Extract the [X, Y] coordinate from the center of the cell holding the provided text.  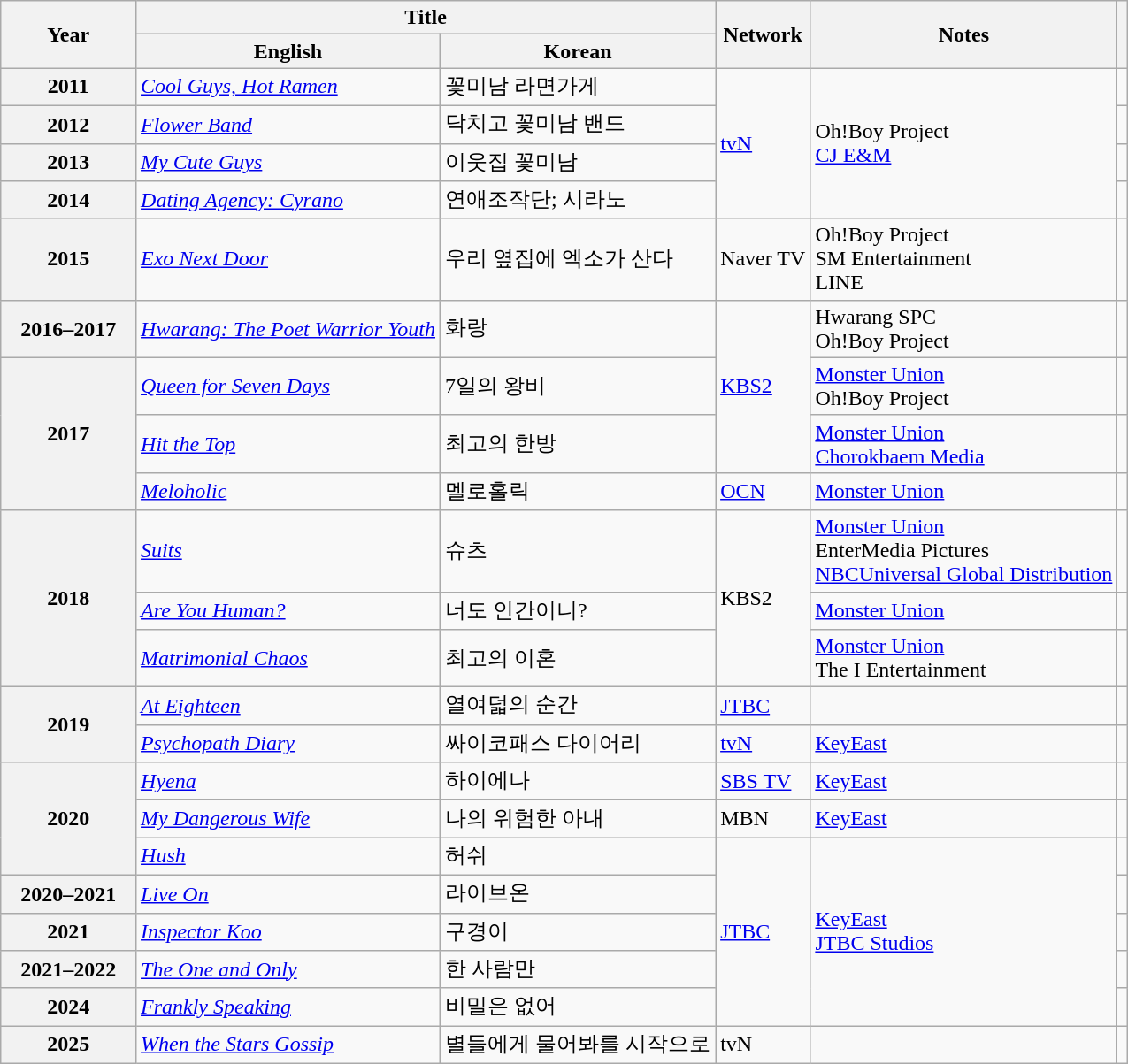
Oh!Boy ProjectSM EntertainmentLINE [964, 259]
KeyEastJTBC Studios [964, 932]
2013 [69, 163]
라이브온 [579, 893]
Monster UnionEnterMedia PicturesNBCUniversal Global Distribution [964, 551]
Network [763, 34]
Frankly Speaking [288, 1007]
Exo Next Door [288, 259]
Meloholic [288, 492]
2021 [69, 932]
Inspector Koo [288, 932]
Hwarang SPCOh!Boy Project [964, 329]
OCN [763, 492]
2011 [69, 87]
슈츠 [579, 551]
Dating Agency: Cyrano [288, 200]
닥치고 꽃미남 밴드 [579, 124]
2014 [69, 200]
2018 [69, 599]
멜로홀릭 [579, 492]
When the Stars Gossip [288, 1045]
나의 위험한 아내 [579, 819]
MBN [763, 819]
최고의 이혼 [579, 658]
2016–2017 [69, 329]
너도 인간이니? [579, 610]
Hwarang: The Poet Warrior Youth [288, 329]
Cool Guys, Hot Ramen [288, 87]
화랑 [579, 329]
Korean [579, 51]
구경이 [579, 932]
이웃집 꽃미남 [579, 163]
Queen for Seven Days [288, 386]
2020–2021 [69, 893]
2012 [69, 124]
연애조작단; 시라노 [579, 200]
2024 [69, 1007]
별들에게 물어봐를 시작으로 [579, 1045]
English [288, 51]
2015 [69, 259]
Naver TV [763, 259]
하이에나 [579, 782]
꽃미남 라면가게 [579, 87]
2017 [69, 433]
Hyena [288, 782]
최고의 한방 [579, 444]
Title [426, 18]
비밀은 없어 [579, 1007]
Suits [288, 551]
Are You Human? [288, 610]
Matrimonial Chaos [288, 658]
Notes [964, 34]
At Eighteen [288, 706]
Monster UnionChorokbaem Media [964, 444]
Monster UnionThe I Entertainment [964, 658]
The One and Only [288, 969]
Flower Band [288, 124]
My Dangerous Wife [288, 819]
싸이코패스 다이어리 [579, 743]
열여덟의 순간 [579, 706]
2025 [69, 1045]
Hit the Top [288, 444]
Oh!Boy ProjectCJ E&M [964, 143]
2021–2022 [69, 969]
우리 옆집에 엑소가 산다 [579, 259]
Live On [288, 893]
7일의 왕비 [579, 386]
Year [69, 34]
2020 [69, 819]
Psychopath Diary [288, 743]
Hush [288, 856]
2019 [69, 725]
Monster UnionOh!Boy Project [964, 386]
허쉬 [579, 856]
My Cute Guys [288, 163]
한 사람만 [579, 969]
SBS TV [763, 782]
